Locate the cell with the specified text and output its (x, y) center coordinate. 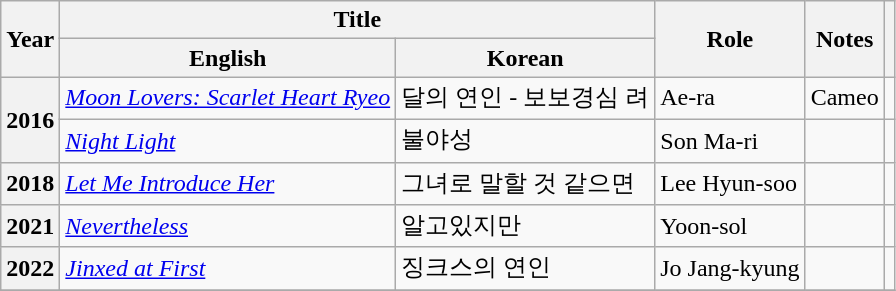
달의 연인 - 보보경심 려 (526, 98)
Let Me Introduce Her (228, 184)
Jinxed at First (228, 268)
알고있지만 (526, 226)
Nevertheless (228, 226)
Night Light (228, 140)
Ae-ra (730, 98)
2016 (30, 120)
징크스의 연인 (526, 268)
Jo Jang-kyung (730, 268)
Korean (526, 58)
Cameo (844, 98)
2018 (30, 184)
Notes (844, 39)
Title (358, 20)
Son Ma-ri (730, 140)
Yoon-sol (730, 226)
Moon Lovers: Scarlet Heart Ryeo (228, 98)
Role (730, 39)
Lee Hyun-soo (730, 184)
English (228, 58)
2022 (30, 268)
그녀로 말할 것 같으면 (526, 184)
Year (30, 39)
불야성 (526, 140)
2021 (30, 226)
